Return (X, Y) of the center of cell containing provided text 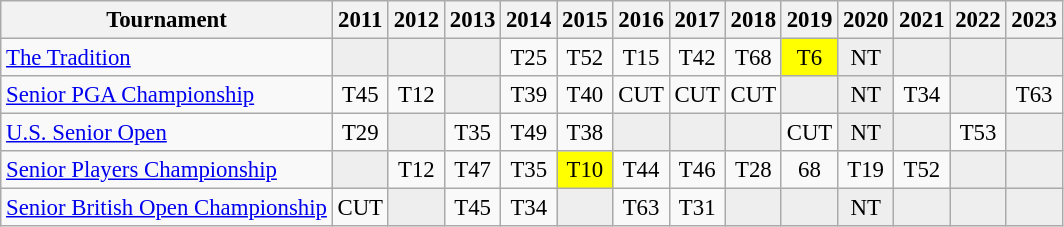
2018 (753, 20)
T31 (697, 208)
T6 (809, 58)
2023 (1034, 20)
T15 (641, 58)
Senior PGA Championship (166, 95)
2015 (585, 20)
T68 (753, 58)
2019 (809, 20)
T40 (585, 95)
T47 (472, 170)
U.S. Senior Open (166, 133)
The Tradition (166, 58)
T19 (866, 170)
Tournament (166, 20)
Senior British Open Championship (166, 208)
T10 (585, 170)
T38 (585, 133)
T29 (360, 133)
2016 (641, 20)
2013 (472, 20)
T25 (529, 58)
Senior Players Championship (166, 170)
T46 (697, 170)
2020 (866, 20)
2017 (697, 20)
T39 (529, 95)
T53 (978, 133)
2011 (360, 20)
T44 (641, 170)
T49 (529, 133)
2021 (922, 20)
2022 (978, 20)
2012 (416, 20)
2014 (529, 20)
T28 (753, 170)
T42 (697, 58)
68 (809, 170)
